Determine the [X, Y] coordinate at the center of the cell enclosing the given text.  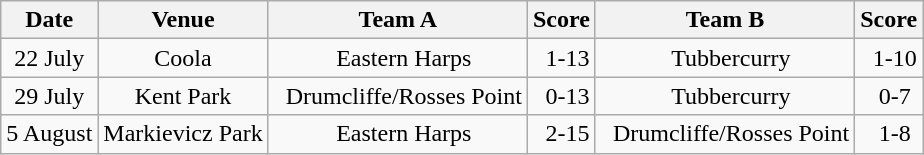
0-13 [561, 96]
Date [50, 20]
29 July [50, 96]
Markievicz Park [183, 134]
1-13 [561, 58]
5 August [50, 134]
1-8 [889, 134]
1-10 [889, 58]
Coola [183, 58]
22 July [50, 58]
Kent Park [183, 96]
0-7 [889, 96]
Venue [183, 20]
Team A [398, 20]
Team B [724, 20]
2-15 [561, 134]
